Extract the [x, y] coordinate from the center of the cell holding the provided text.  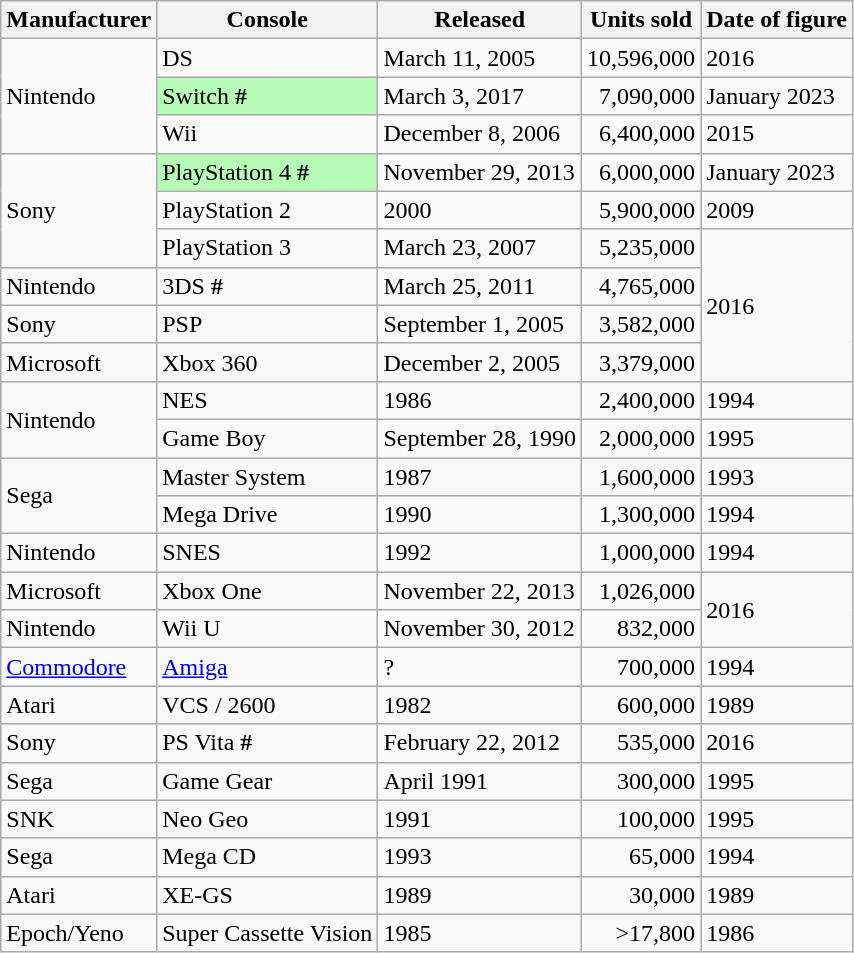
>17,800 [642, 933]
Xbox 360 [268, 362]
Amiga [268, 667]
SNK [79, 819]
Switch # [268, 96]
Console [268, 20]
Xbox One [268, 591]
4,765,000 [642, 286]
700,000 [642, 667]
3,582,000 [642, 324]
DS [268, 58]
September 28, 1990 [480, 438]
2,400,000 [642, 400]
Neo Geo [268, 819]
December 2, 2005 [480, 362]
March 25, 2011 [480, 286]
Released [480, 20]
2000 [480, 210]
65,000 [642, 857]
3DS # [268, 286]
? [480, 667]
1990 [480, 515]
September 1, 2005 [480, 324]
535,000 [642, 743]
NES [268, 400]
600,000 [642, 705]
December 8, 2006 [480, 134]
PlayStation 4 # [268, 172]
1,600,000 [642, 477]
2009 [777, 210]
3,379,000 [642, 362]
Master System [268, 477]
1,026,000 [642, 591]
1992 [480, 553]
Wii [268, 134]
100,000 [642, 819]
November 29, 2013 [480, 172]
PS Vita # [268, 743]
2015 [777, 134]
1,300,000 [642, 515]
November 22, 2013 [480, 591]
PlayStation 3 [268, 248]
1,000,000 [642, 553]
XE-GS [268, 895]
1987 [480, 477]
Super Cassette Vision [268, 933]
2,000,000 [642, 438]
Wii U [268, 629]
VCS / 2600 [268, 705]
Units sold [642, 20]
Mega CD [268, 857]
832,000 [642, 629]
March 11, 2005 [480, 58]
7,090,000 [642, 96]
1985 [480, 933]
5,900,000 [642, 210]
Mega Drive [268, 515]
PlayStation 2 [268, 210]
November 30, 2012 [480, 629]
March 23, 2007 [480, 248]
Game Boy [268, 438]
Date of figure [777, 20]
February 22, 2012 [480, 743]
SNES [268, 553]
March 3, 2017 [480, 96]
Epoch/Yeno [79, 933]
30,000 [642, 895]
April 1991 [480, 781]
6,000,000 [642, 172]
300,000 [642, 781]
6,400,000 [642, 134]
1982 [480, 705]
PSP [268, 324]
5,235,000 [642, 248]
Manufacturer [79, 20]
1991 [480, 819]
Game Gear [268, 781]
Commodore [79, 667]
10,596,000 [642, 58]
